Extract the [x, y] coordinate from the center of the cell holding the provided text.  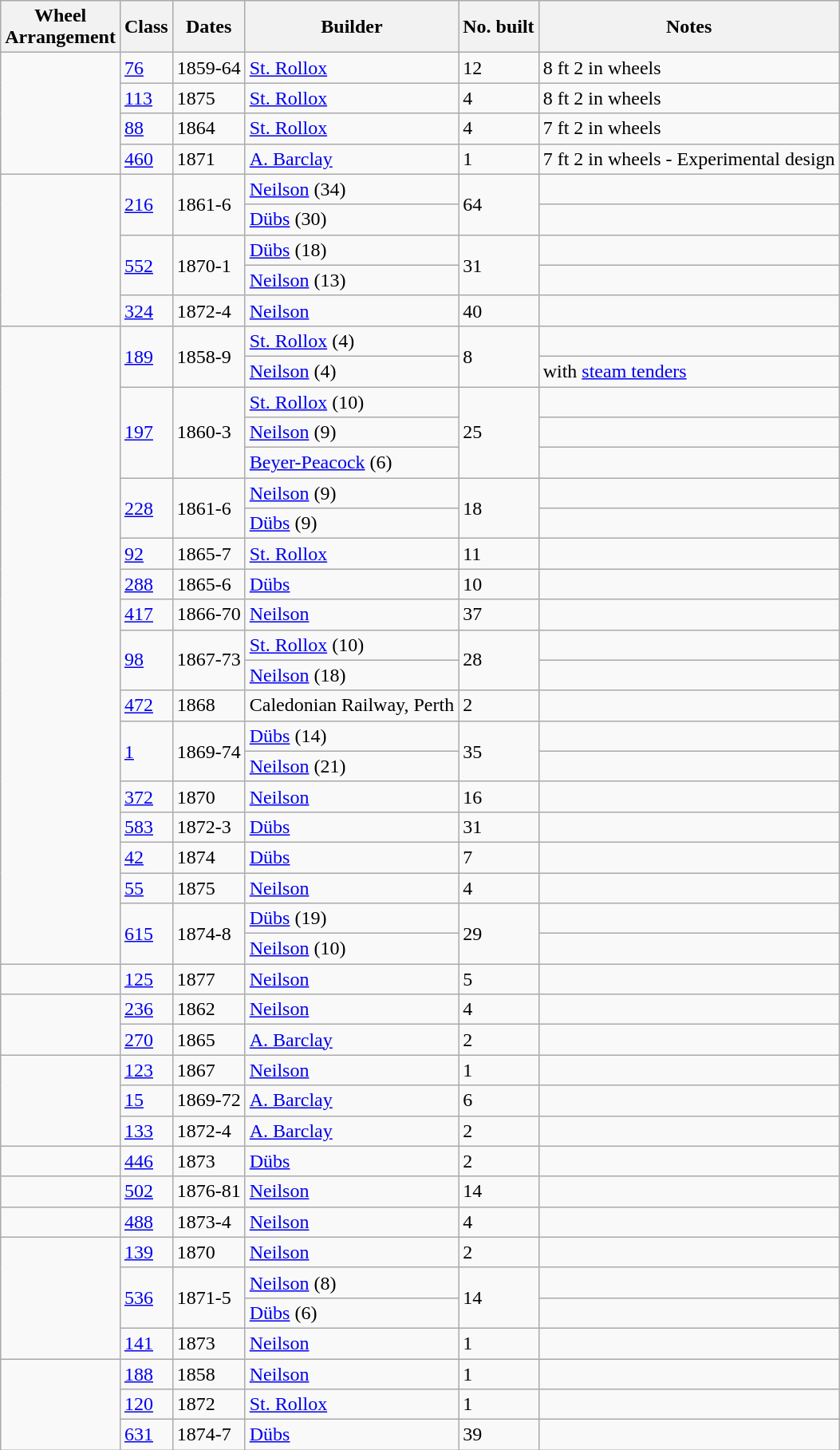
216 [146, 204]
1869-72 [209, 1100]
98 [146, 660]
188 [146, 1373]
Neilson (21) [351, 766]
197 [146, 432]
120 [146, 1405]
236 [146, 1009]
15 [146, 1100]
552 [146, 265]
28 [499, 660]
1866-70 [209, 614]
488 [146, 1222]
92 [146, 554]
Caledonian Railway, Perth [351, 705]
372 [146, 796]
1867 [209, 1070]
7 ft 2 in wheels [689, 128]
No. built [499, 27]
1860-3 [209, 432]
631 [146, 1435]
40 [499, 310]
16 [499, 796]
1867-73 [209, 660]
29 [499, 934]
Neilson (18) [351, 675]
417 [146, 614]
St. Rollox (4) [351, 341]
1877 [209, 979]
Dates [209, 27]
1862 [209, 1009]
Neilson (34) [351, 189]
Neilson (10) [351, 949]
460 [146, 159]
615 [146, 934]
1859-64 [209, 68]
189 [146, 356]
472 [146, 705]
64 [499, 204]
42 [146, 857]
Neilson (13) [351, 280]
6 [499, 1100]
25 [499, 432]
228 [146, 508]
55 [146, 888]
76 [146, 68]
288 [146, 584]
Dübs (18) [351, 250]
583 [146, 827]
Dübs (19) [351, 919]
1872-3 [209, 827]
5 [499, 979]
Neilson (8) [351, 1282]
1865-7 [209, 554]
1871-5 [209, 1298]
123 [146, 1070]
12 [499, 68]
Notes [689, 27]
Neilson (4) [351, 371]
1865 [209, 1040]
1872 [209, 1405]
7 [499, 857]
7 ft 2 in wheels - Experimental design [689, 159]
1870-1 [209, 265]
10 [499, 584]
with steam tenders [689, 371]
Builder [351, 27]
Dübs (9) [351, 524]
133 [146, 1131]
502 [146, 1191]
1876-81 [209, 1191]
11 [499, 554]
1868 [209, 705]
1858 [209, 1373]
1874-8 [209, 934]
1858-9 [209, 356]
141 [146, 1343]
Dübs (14) [351, 736]
Beyer-Peacock (6) [351, 463]
WheelArrangement [61, 27]
8 [499, 356]
1871 [209, 159]
324 [146, 310]
125 [146, 979]
1864 [209, 128]
270 [146, 1040]
Class [146, 27]
1869-74 [209, 751]
1874 [209, 857]
39 [499, 1435]
1865-6 [209, 584]
446 [146, 1161]
1874-7 [209, 1435]
35 [499, 751]
37 [499, 614]
139 [146, 1252]
1873-4 [209, 1222]
88 [146, 128]
Dübs (6) [351, 1313]
536 [146, 1298]
18 [499, 508]
113 [146, 98]
Dübs (30) [351, 219]
